Output the (X, Y) coordinate of the center of the cell containing the given text.  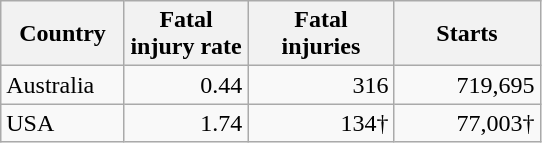
134† (321, 123)
316 (321, 85)
Country (63, 34)
0.44 (186, 85)
77,003† (467, 123)
Starts (467, 34)
USA (63, 123)
Fatal injuries (321, 34)
719,695 (467, 85)
Fatal injury rate (186, 34)
Australia (63, 85)
1.74 (186, 123)
